Capture the cell that displays the provided text and extract its [x, y] central coordinate. 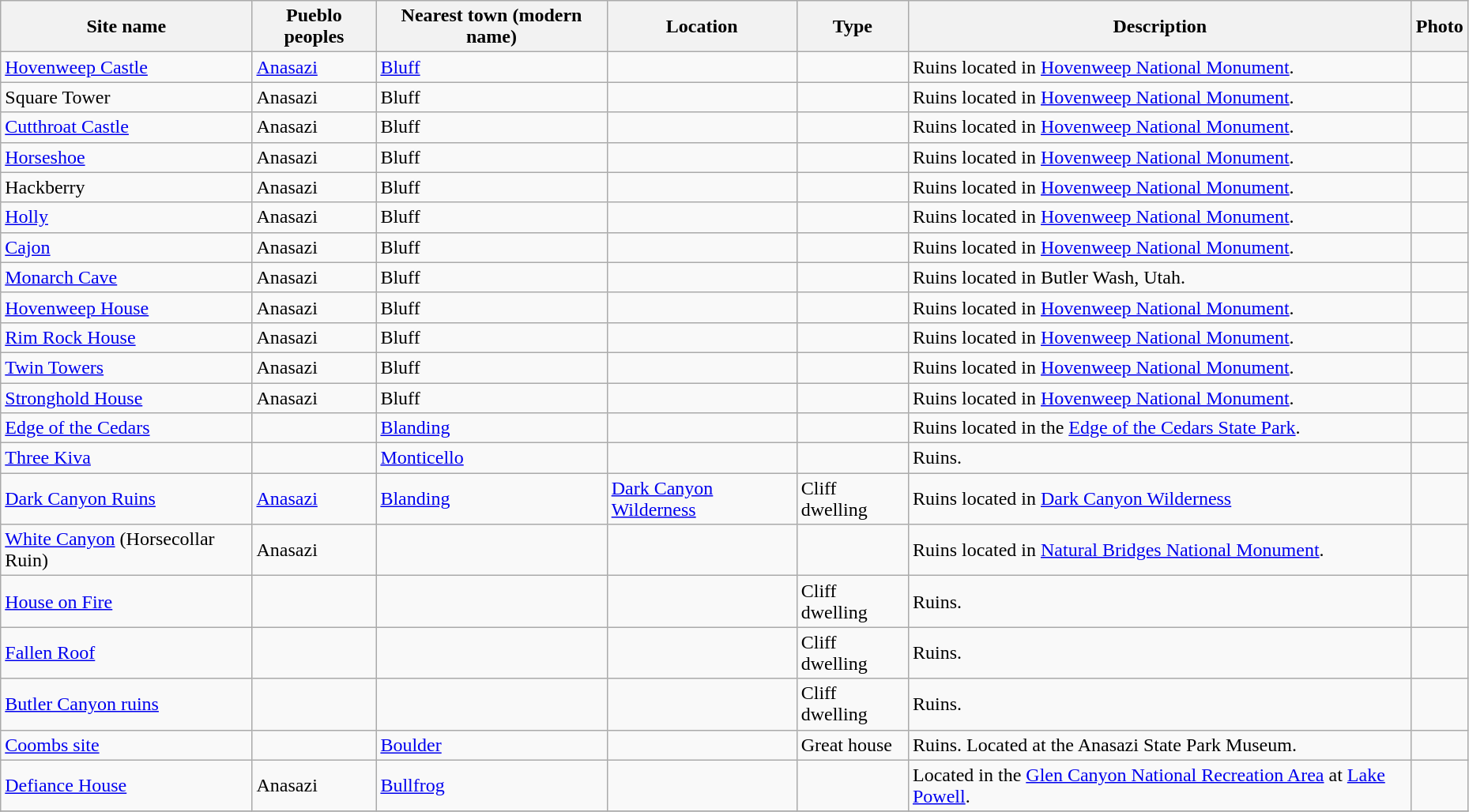
Monticello [492, 458]
Pueblo peoples [315, 27]
Three Kiva [126, 458]
Located in the Glen Canyon National Recreation Area at Lake Powell. [1160, 785]
Horseshoe [126, 157]
Photo [1440, 27]
White Canyon (Horsecollar Ruin) [126, 550]
Ruins. Located at the Anasazi State Park Museum. [1160, 745]
Hovenweep Castle [126, 67]
Edge of the Cedars [126, 428]
Coombs site [126, 745]
Holly [126, 217]
Bullfrog [492, 785]
Ruins located in Dark Canyon Wilderness [1160, 499]
Ruins located in Natural Bridges National Monument. [1160, 550]
Ruins located in the Edge of the Cedars State Park. [1160, 428]
Boulder [492, 745]
Stronghold House [126, 397]
Fallen Roof [126, 652]
Twin Towers [126, 367]
Site name [126, 27]
Type [852, 27]
Hovenweep House [126, 307]
House on Fire [126, 602]
Monarch Cave [126, 277]
Rim Rock House [126, 337]
Defiance House [126, 785]
Nearest town (modern name) [492, 27]
Ruins located in Butler Wash, Utah. [1160, 277]
Dark Canyon Wilderness [702, 499]
Great house [852, 745]
Location [702, 27]
Square Tower [126, 97]
Cutthroat Castle [126, 127]
Dark Canyon Ruins [126, 499]
Hackberry [126, 187]
Cajon [126, 247]
Description [1160, 27]
Butler Canyon ruins [126, 705]
